Provide the [x, y] coordinate of the cell's center where the given text is located.  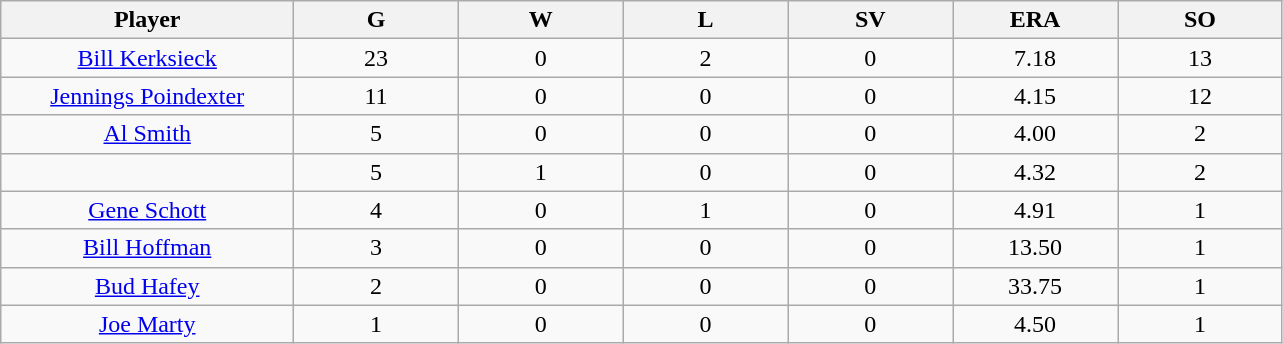
Al Smith [148, 134]
33.75 [1036, 286]
4.50 [1036, 324]
7.18 [1036, 58]
Player [148, 20]
13 [1200, 58]
SO [1200, 20]
3 [376, 248]
Jennings Poindexter [148, 96]
Joe Marty [148, 324]
4.91 [1036, 210]
W [540, 20]
Gene Schott [148, 210]
G [376, 20]
4.15 [1036, 96]
Bud Hafey [148, 286]
4.00 [1036, 134]
12 [1200, 96]
11 [376, 96]
13.50 [1036, 248]
SV [870, 20]
L [706, 20]
23 [376, 58]
Bill Kerksieck [148, 58]
4 [376, 210]
4.32 [1036, 172]
Bill Hoffman [148, 248]
ERA [1036, 20]
